Search for the cell housing the specified text and yield its (x, y) center coordinate. 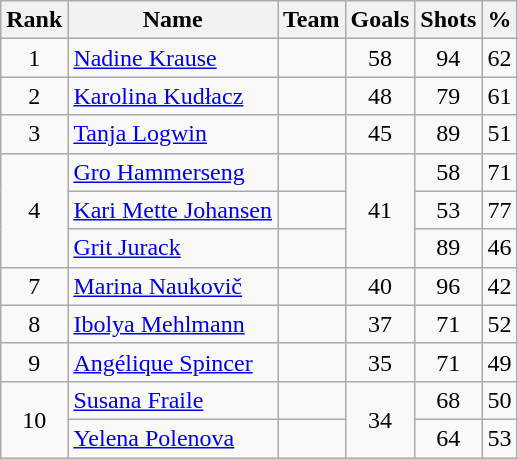
34 (380, 419)
50 (500, 400)
77 (500, 210)
4 (34, 210)
Yelena Polenova (173, 438)
9 (34, 362)
Grit Jurack (173, 248)
49 (500, 362)
62 (500, 58)
Karolina Kudłacz (173, 96)
68 (448, 400)
35 (380, 362)
Name (173, 20)
Nadine Krause (173, 58)
Susana Fraile (173, 400)
2 (34, 96)
Rank (34, 20)
Shots (448, 20)
Team (312, 20)
64 (448, 438)
3 (34, 134)
Goals (380, 20)
51 (500, 134)
Tanja Logwin (173, 134)
7 (34, 286)
10 (34, 419)
45 (380, 134)
% (500, 20)
40 (380, 286)
Kari Mette Johansen (173, 210)
79 (448, 96)
42 (500, 286)
96 (448, 286)
Gro Hammerseng (173, 172)
61 (500, 96)
94 (448, 58)
37 (380, 324)
Ibolya Mehlmann (173, 324)
46 (500, 248)
41 (380, 210)
8 (34, 324)
Angélique Spincer (173, 362)
1 (34, 58)
48 (380, 96)
52 (500, 324)
Marina Naukovič (173, 286)
